Capture the cell that displays the provided text and extract its [x, y] central coordinate. 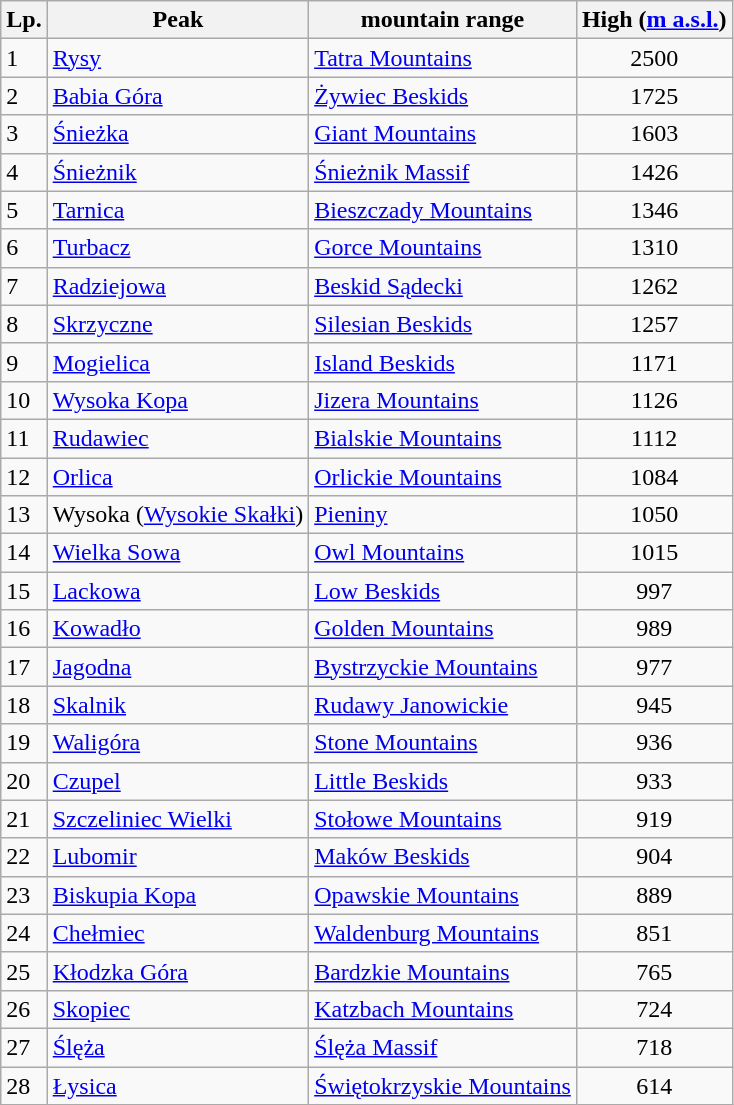
19 [24, 743]
Ślęża Massif [443, 1047]
Island Beskids [443, 362]
25 [24, 971]
Golden Mountains [443, 629]
20 [24, 781]
2 [24, 96]
Pieniny [443, 515]
Tatra Mountains [443, 58]
Wielka Sowa [178, 553]
Rysy [178, 58]
1310 [654, 248]
Owl Mountains [443, 553]
3 [24, 134]
1084 [654, 477]
945 [654, 705]
Szczeliniec Wielki [178, 819]
Bieszczady Mountains [443, 210]
Czupel [178, 781]
Śnieżnik Massif [443, 172]
Rudawy Janowickie [443, 705]
Rudawiec [178, 438]
Silesian Beskids [443, 324]
989 [654, 629]
Ślęża [178, 1047]
Radziejowa [178, 286]
27 [24, 1047]
10 [24, 400]
904 [654, 857]
Bialskie Mountains [443, 438]
6 [24, 248]
718 [654, 1047]
24 [24, 933]
11 [24, 438]
Turbacz [178, 248]
15 [24, 591]
Opawskie Mountains [443, 895]
Lp. [24, 20]
Chełmiec [178, 933]
1 [24, 58]
26 [24, 1009]
17 [24, 667]
1171 [654, 362]
933 [654, 781]
1126 [654, 400]
Gorce Mountains [443, 248]
Żywiec Beskids [443, 96]
14 [24, 553]
919 [654, 819]
Peak [178, 20]
Bardzkie Mountains [443, 971]
Stone Mountains [443, 743]
1603 [654, 134]
Lubomir [178, 857]
22 [24, 857]
13 [24, 515]
28 [24, 1085]
1725 [654, 96]
Stołowe Mountains [443, 819]
12 [24, 477]
8 [24, 324]
Skalnik [178, 705]
9 [24, 362]
7 [24, 286]
21 [24, 819]
724 [654, 1009]
1112 [654, 438]
Kowadło [178, 629]
Biskupia Kopa [178, 895]
889 [654, 895]
Świętokrzyskie Mountains [443, 1085]
18 [24, 705]
2500 [654, 58]
Kłodzka Góra [178, 971]
High (m a.s.l.) [654, 20]
Śnieżka [178, 134]
Mogielica [178, 362]
23 [24, 895]
936 [654, 743]
Low Beskids [443, 591]
Orlickie Mountains [443, 477]
Waligóra [178, 743]
1050 [654, 515]
Wysoka Kopa [178, 400]
Lackowa [178, 591]
Skopiec [178, 1009]
Śnieżnik [178, 172]
Skrzyczne [178, 324]
1262 [654, 286]
Waldenburg Mountains [443, 933]
1015 [654, 553]
Babia Góra [178, 96]
1346 [654, 210]
997 [654, 591]
851 [654, 933]
Bystrzyckie Mountains [443, 667]
614 [654, 1085]
5 [24, 210]
Giant Mountains [443, 134]
765 [654, 971]
1257 [654, 324]
1426 [654, 172]
Orlica [178, 477]
Wysoka (Wysokie Skałki) [178, 515]
Jagodna [178, 667]
977 [654, 667]
Tarnica [178, 210]
Beskid Sądecki [443, 286]
Little Beskids [443, 781]
16 [24, 629]
mountain range [443, 20]
Łysica [178, 1085]
4 [24, 172]
Jizera Mountains [443, 400]
Maków Beskids [443, 857]
Katzbach Mountains [443, 1009]
